Return (x, y) of the center of cell containing provided text 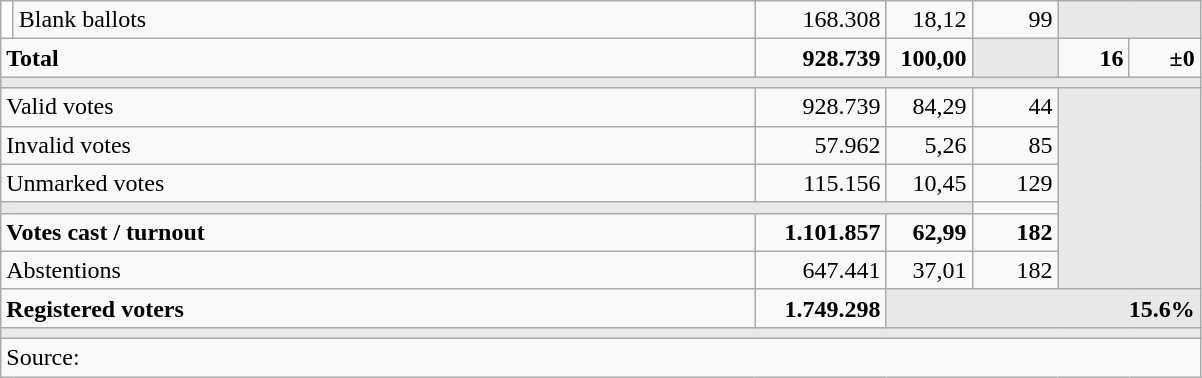
44 (1015, 107)
129 (1015, 183)
62,99 (929, 232)
Blank ballots (384, 20)
Total (378, 58)
Registered voters (378, 308)
10,45 (929, 183)
1.101.857 (820, 232)
Invalid votes (378, 145)
Votes cast / turnout (378, 232)
99 (1015, 20)
5,26 (929, 145)
15.6% (1043, 308)
Valid votes (378, 107)
115.156 (820, 183)
16 (1094, 58)
37,01 (929, 270)
Source: (600, 357)
100,00 (929, 58)
±0 (1164, 58)
57.962 (820, 145)
647.441 (820, 270)
18,12 (929, 20)
84,29 (929, 107)
168.308 (820, 20)
85 (1015, 145)
1.749.298 (820, 308)
Unmarked votes (378, 183)
Abstentions (378, 270)
